Identify which cell holds the provided text, then report its (x, y) central coordinate. 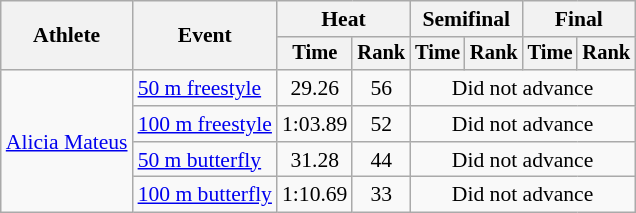
Heat (344, 19)
Event (205, 36)
1:03.89 (314, 124)
100 m butterfly (205, 195)
Athlete (67, 36)
1:10.69 (314, 195)
29.26 (314, 88)
Alicia Mateus (67, 141)
Semifinal (466, 19)
33 (381, 195)
100 m freestyle (205, 124)
Final (579, 19)
44 (381, 160)
50 m freestyle (205, 88)
50 m butterfly (205, 160)
31.28 (314, 160)
52 (381, 124)
56 (381, 88)
